Detect which cell encompasses the target text, then output its [X, Y] center coordinate. 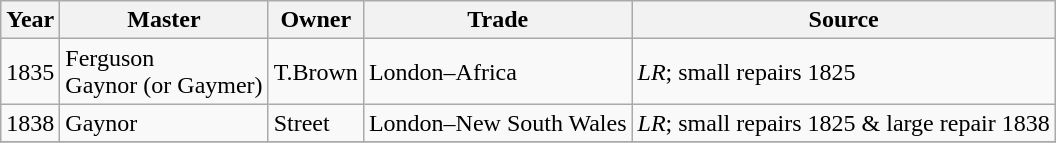
Owner [316, 20]
London–New South Wales [498, 123]
1835 [30, 72]
Gaynor [164, 123]
T.Brown [316, 72]
LR; small repairs 1825 & large repair 1838 [844, 123]
Trade [498, 20]
Street [316, 123]
1838 [30, 123]
Master [164, 20]
LR; small repairs 1825 [844, 72]
London–Africa [498, 72]
Year [30, 20]
FergusonGaynor (or Gaymer) [164, 72]
Source [844, 20]
